Identify which cell holds the provided text, then report its [X, Y] central coordinate. 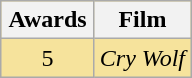
Film [142, 20]
Cry Wolf [142, 58]
Awards [48, 20]
5 [48, 58]
